From the cell containing the given text, extract its center point as [x, y] coordinate. 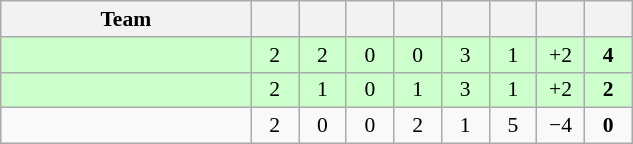
−4 [561, 126]
Team [126, 19]
5 [513, 126]
4 [608, 55]
